From the cell containing the given text, extract its center point as (X, Y) coordinate. 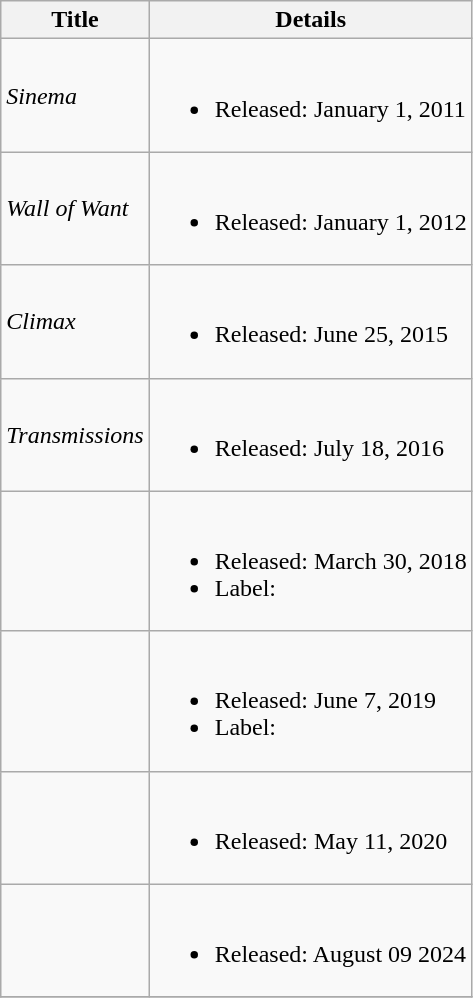
Released: June 7, 2019Label: (310, 701)
Released: August 09 2024 (310, 940)
Climax (75, 322)
Released: May 11, 2020 (310, 828)
Title (75, 20)
Released: January 1, 2012 (310, 208)
Released: June 25, 2015 (310, 322)
Released: July 18, 2016 (310, 434)
Released: March 30, 2018Label: (310, 561)
Released: January 1, 2011 (310, 96)
Wall of Want (75, 208)
Details (310, 20)
Transmissions (75, 434)
Sinema (75, 96)
